Identify which cell holds the provided text, then report its (X, Y) central coordinate. 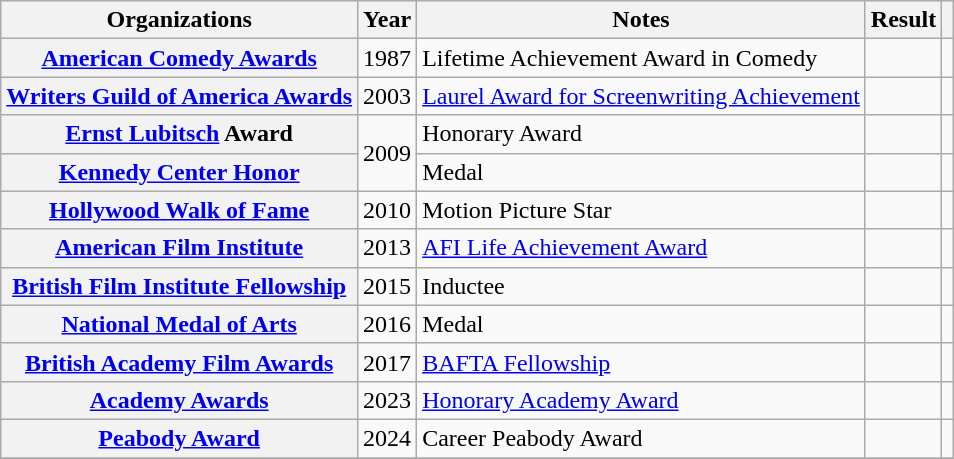
National Medal of Arts (180, 324)
American Comedy Awards (180, 58)
Year (388, 20)
Peabody Award (180, 438)
2009 (388, 153)
2003 (388, 96)
2016 (388, 324)
Honorary Academy Award (642, 400)
AFI Life Achievement Award (642, 248)
2013 (388, 248)
Hollywood Walk of Fame (180, 210)
American Film Institute (180, 248)
Ernst Lubitsch Award (180, 134)
1987 (388, 58)
BAFTA Fellowship (642, 362)
Lifetime Achievement Award in Comedy (642, 58)
2024 (388, 438)
2015 (388, 286)
2017 (388, 362)
Organizations (180, 20)
Kennedy Center Honor (180, 172)
Academy Awards (180, 400)
Motion Picture Star (642, 210)
British Academy Film Awards (180, 362)
Notes (642, 20)
Result (903, 20)
Laurel Award for Screenwriting Achievement (642, 96)
Career Peabody Award (642, 438)
British Film Institute Fellowship (180, 286)
Honorary Award (642, 134)
Writers Guild of America Awards (180, 96)
2010 (388, 210)
2023 (388, 400)
Inductee (642, 286)
